Extract the [X, Y] coordinate from the center of the cell holding the provided text.  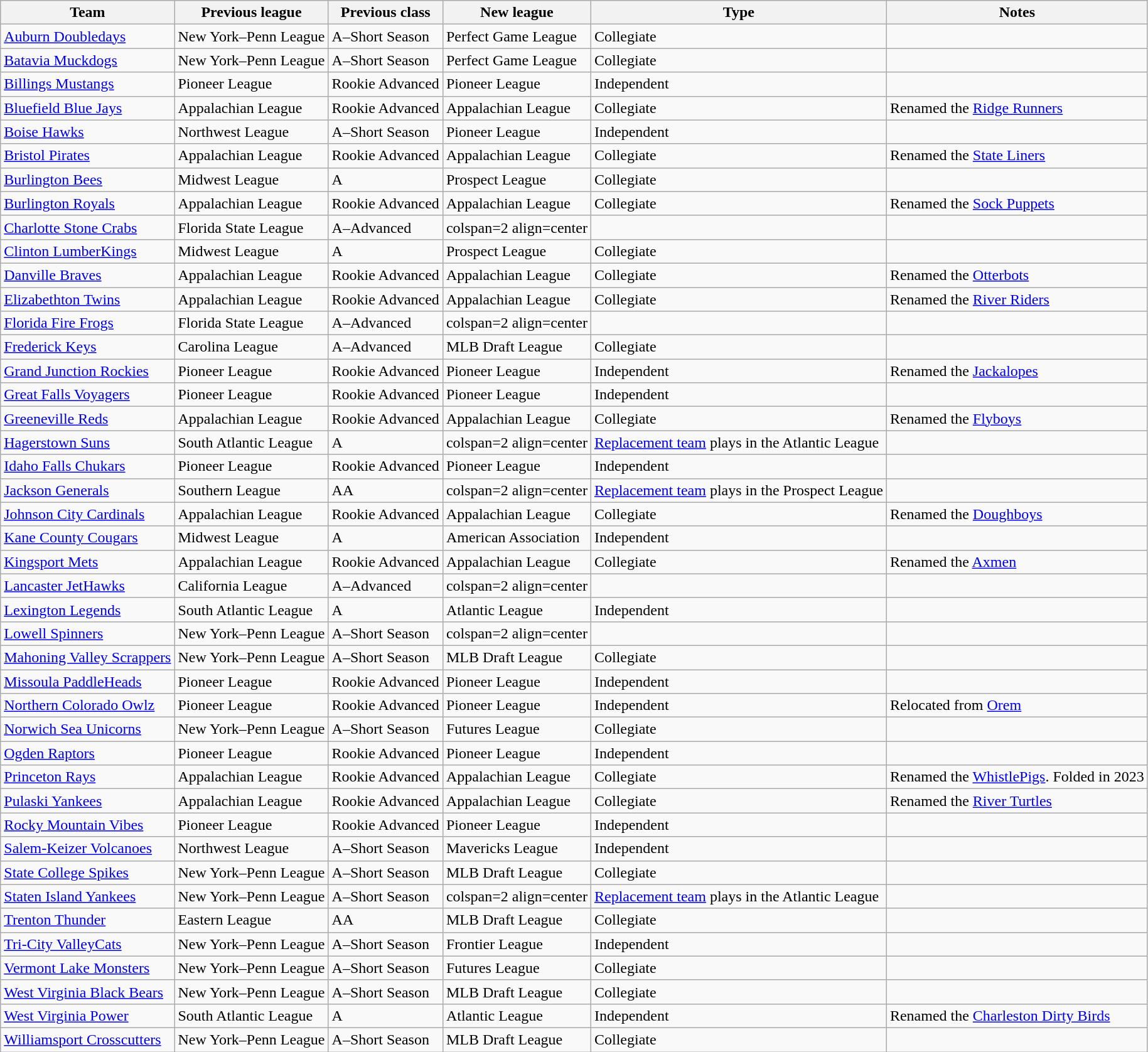
Williamsport Crosscutters [88, 1039]
Tri-City ValleyCats [88, 944]
Kingsport Mets [88, 562]
Renamed the Axmen [1017, 562]
Clinton LumberKings [88, 251]
Eastern League [251, 920]
Previous league [251, 13]
Renamed the River Turtles [1017, 801]
Auburn Doubledays [88, 36]
Grand Junction Rockies [88, 371]
Renamed the Sock Puppets [1017, 203]
Replacement team plays in the Prospect League [738, 490]
Salem-Keizer Volcanoes [88, 849]
Billings Mustangs [88, 84]
Elizabethton Twins [88, 299]
Team [88, 13]
Ogden Raptors [88, 753]
Lexington Legends [88, 609]
Lancaster JetHawks [88, 586]
Renamed the State Liners [1017, 156]
Southern League [251, 490]
Burlington Royals [88, 203]
Carolina League [251, 347]
Danville Braves [88, 275]
Renamed the Ridge Runners [1017, 108]
Florida Fire Frogs [88, 323]
Type [738, 13]
Renamed the Flyboys [1017, 419]
Renamed the Charleston Dirty Birds [1017, 1016]
Previous class [385, 13]
Frontier League [517, 944]
Mahoning Valley Scrappers [88, 657]
Renamed the Jackalopes [1017, 371]
Renamed the WhistlePigs. Folded in 2023 [1017, 777]
Vermont Lake Monsters [88, 968]
Staten Island Yankees [88, 896]
Burlington Bees [88, 180]
Lowell Spinners [88, 633]
Boise Hawks [88, 132]
Trenton Thunder [88, 920]
Pulaski Yankees [88, 801]
Norwich Sea Unicorns [88, 729]
Rocky Mountain Vibes [88, 825]
Notes [1017, 13]
Hagerstown Suns [88, 443]
Idaho Falls Chukars [88, 466]
Mavericks League [517, 849]
Johnson City Cardinals [88, 514]
Jackson Generals [88, 490]
California League [251, 586]
Greeneville Reds [88, 419]
Renamed the Otterbots [1017, 275]
Renamed the Doughboys [1017, 514]
Princeton Rays [88, 777]
Frederick Keys [88, 347]
Renamed the River Riders [1017, 299]
New league [517, 13]
Batavia Muckdogs [88, 60]
West Virginia Black Bears [88, 992]
Kane County Cougars [88, 538]
American Association [517, 538]
Missoula PaddleHeads [88, 681]
Great Falls Voyagers [88, 395]
Bristol Pirates [88, 156]
State College Spikes [88, 872]
Northern Colorado Owlz [88, 706]
Charlotte Stone Crabs [88, 227]
Bluefield Blue Jays [88, 108]
West Virginia Power [88, 1016]
Relocated from Orem [1017, 706]
